Extract the [X, Y] coordinate from the center of the cell holding the provided text.  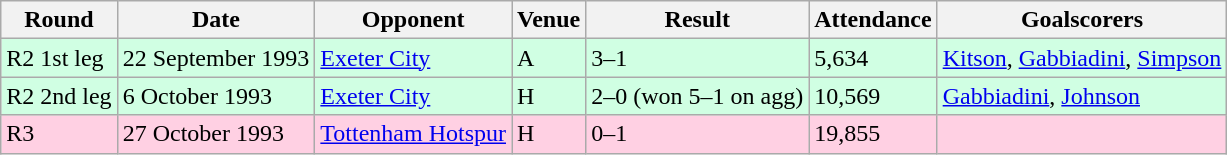
Opponent [414, 20]
Round [59, 20]
Result [698, 20]
6 October 1993 [216, 96]
10,569 [873, 96]
Attendance [873, 20]
R2 2nd leg [59, 96]
Goalscorers [1082, 20]
22 September 1993 [216, 58]
0–1 [698, 134]
Kitson, Gabbiadini, Simpson [1082, 58]
Date [216, 20]
R3 [59, 134]
27 October 1993 [216, 134]
19,855 [873, 134]
R2 1st leg [59, 58]
5,634 [873, 58]
Venue [549, 20]
Tottenham Hotspur [414, 134]
2–0 (won 5–1 on agg) [698, 96]
3–1 [698, 58]
Gabbiadini, Johnson [1082, 96]
A [549, 58]
